Locate the cell with the specified text and output its [X, Y] center coordinate. 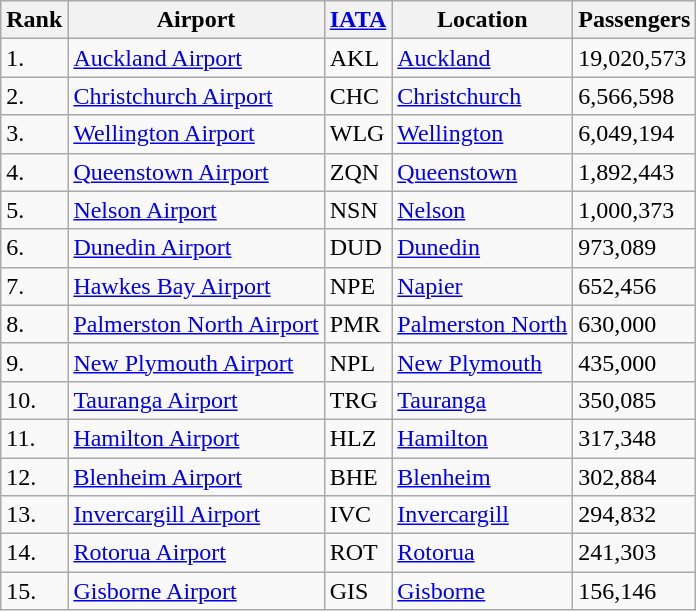
Christchurch [482, 96]
1,892,443 [634, 172]
Nelson [482, 210]
PMR [358, 324]
Rank [34, 20]
Gisborne [482, 591]
NSN [358, 210]
Tauranga [482, 400]
Queenstown [482, 172]
Napier [482, 286]
3. [34, 134]
NPL [358, 362]
Palmerston North [482, 324]
Palmerston North Airport [196, 324]
Nelson Airport [196, 210]
1,000,373 [634, 210]
ZQN [358, 172]
DUD [358, 248]
Queenstown Airport [196, 172]
4. [34, 172]
Passengers [634, 20]
Airport [196, 20]
6,566,598 [634, 96]
630,000 [634, 324]
IATA [358, 20]
Dunedin Airport [196, 248]
ROT [358, 553]
Christchurch Airport [196, 96]
Hamilton [482, 438]
9. [34, 362]
Rotorua [482, 553]
Tauranga Airport [196, 400]
Location [482, 20]
350,085 [634, 400]
NPE [358, 286]
2. [34, 96]
6. [34, 248]
652,456 [634, 286]
6,049,194 [634, 134]
Hawkes Bay Airport [196, 286]
Dunedin [482, 248]
Blenheim [482, 477]
Hamilton Airport [196, 438]
Auckland [482, 58]
12. [34, 477]
CHC [358, 96]
Invercargill Airport [196, 515]
10. [34, 400]
Wellington [482, 134]
HLZ [358, 438]
13. [34, 515]
435,000 [634, 362]
New Plymouth Airport [196, 362]
Blenheim Airport [196, 477]
19,020,573 [634, 58]
7. [34, 286]
973,089 [634, 248]
156,146 [634, 591]
TRG [358, 400]
302,884 [634, 477]
5. [34, 210]
IVC [358, 515]
317,348 [634, 438]
AKL [358, 58]
New Plymouth [482, 362]
241,303 [634, 553]
14. [34, 553]
Invercargill [482, 515]
15. [34, 591]
294,832 [634, 515]
Auckland Airport [196, 58]
BHE [358, 477]
8. [34, 324]
1. [34, 58]
11. [34, 438]
Wellington Airport [196, 134]
GIS [358, 591]
Rotorua Airport [196, 553]
Gisborne Airport [196, 591]
WLG [358, 134]
